For the text-containing cell, return its midpoint in (x, y) coordinate format. 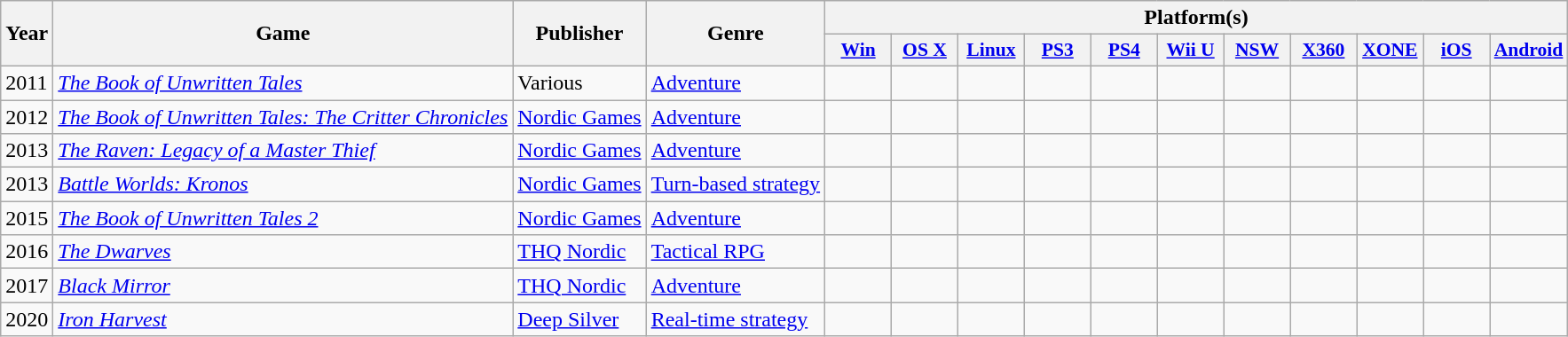
2016 (27, 252)
The Book of Unwritten Tales 2 (283, 218)
X360 (1324, 51)
2020 (27, 319)
Iron Harvest (283, 319)
Win (859, 51)
Black Mirror (283, 286)
2017 (27, 286)
The Raven: Legacy of a Master Thief (283, 151)
Linux (990, 51)
Publisher (579, 34)
Android (1529, 51)
Deep Silver (579, 319)
Various (579, 82)
The Book of Unwritten Tales: The Critter Chronicles (283, 116)
OS X (925, 51)
2015 (27, 218)
Wii U (1191, 51)
Turn-based strategy (735, 184)
iOS (1457, 51)
2012 (27, 116)
2011 (27, 82)
XONE (1390, 51)
Platform(s) (1196, 18)
Genre (735, 34)
Battle Worlds: Kronos (283, 184)
Real-time strategy (735, 319)
The Dwarves (283, 252)
PS4 (1123, 51)
The Book of Unwritten Tales (283, 82)
Tactical RPG (735, 252)
Year (27, 34)
NSW (1257, 51)
Game (283, 34)
PS3 (1058, 51)
